Extract the (x, y) coordinate from the center of the cell holding the provided text.  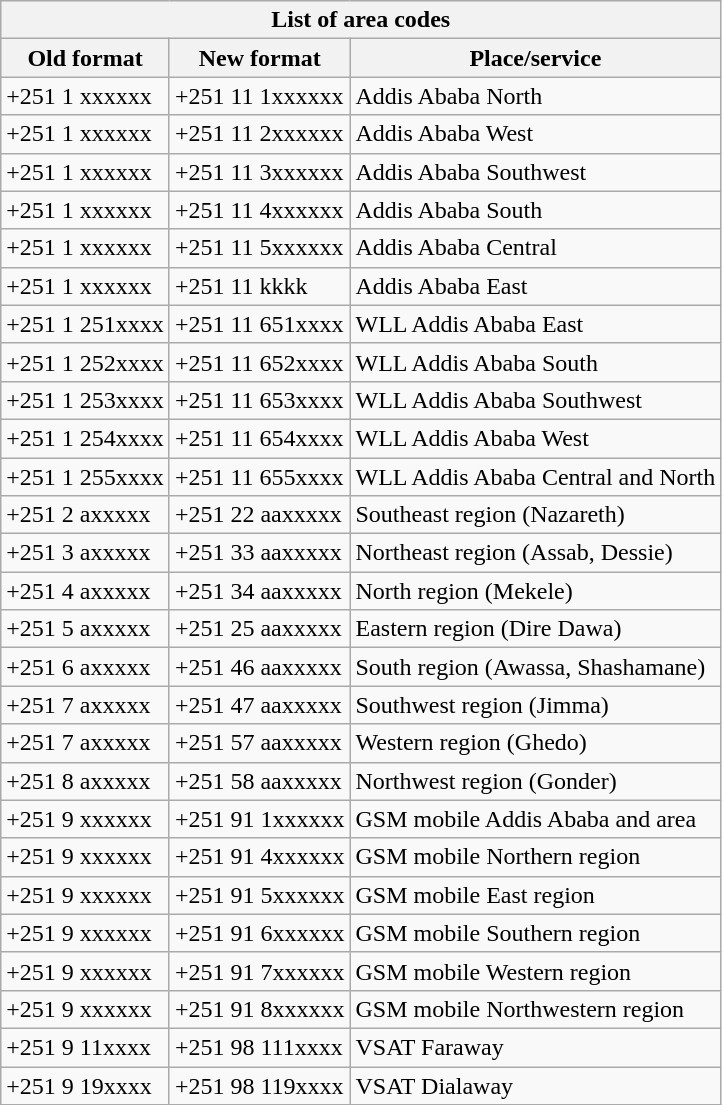
New format (260, 58)
WLL Addis Ababa Southwest (536, 400)
GSM mobile East region (536, 895)
+251 11 1xxxxxx (260, 96)
+251 1 253xxxx (86, 400)
+251 11 2xxxxxx (260, 134)
+251 98 111xxxx (260, 1047)
+251 6 axxxxx (86, 667)
+251 1 252xxxx (86, 362)
+251 98 119xxxx (260, 1085)
+251 11 5xxxxxx (260, 248)
Northeast region (Assab, Dessie) (536, 553)
+251 11 655xxxx (260, 477)
+251 11 652xxxx (260, 362)
+251 91 6xxxxxx (260, 933)
GSM mobile Southern region (536, 933)
Southeast region (Nazareth) (536, 515)
+251 3 axxxxx (86, 553)
WLL Addis Ababa Central and North (536, 477)
GSM mobile Northern region (536, 857)
GSM mobile Western region (536, 971)
+251 4 axxxxx (86, 591)
+251 91 7xxxxxx (260, 971)
+251 9 11xxxx (86, 1047)
+251 25 aaxxxxx (260, 629)
+251 33 aaxxxxx (260, 553)
North region (Mekele) (536, 591)
+251 2 axxxxx (86, 515)
+251 57 aaxxxxx (260, 743)
Addis Ababa Southwest (536, 172)
+251 11 654xxxx (260, 438)
WLL Addis Ababa West (536, 438)
+251 46 aaxxxxx (260, 667)
Old format (86, 58)
Northwest region (Gonder) (536, 781)
Addis Ababa South (536, 210)
+251 1 255xxxx (86, 477)
+251 8 axxxxx (86, 781)
+251 11 653xxxx (260, 400)
+251 5 axxxxx (86, 629)
Addis Ababa North (536, 96)
List of area codes (361, 20)
Addis Ababa East (536, 286)
WLL Addis Ababa South (536, 362)
GSM mobile Addis Ababa and area (536, 819)
+251 11 651xxxx (260, 324)
+251 1 251xxxx (86, 324)
+251 91 5xxxxxx (260, 895)
Addis Ababa Central (536, 248)
WLL Addis Ababa East (536, 324)
+251 22 aaxxxxx (260, 515)
Eastern region (Dire Dawa) (536, 629)
+251 1 254xxxx (86, 438)
+251 9 19xxxx (86, 1085)
VSAT Faraway (536, 1047)
South region (Awassa, Shashamane) (536, 667)
Addis Ababa West (536, 134)
VSAT Dialaway (536, 1085)
GSM mobile Northwestern region (536, 1009)
+251 34 aaxxxxx (260, 591)
+251 91 8xxxxxx (260, 1009)
Place/service (536, 58)
Southwest region (Jimma) (536, 705)
+251 11 3xxxxxx (260, 172)
+251 91 4xxxxxx (260, 857)
Western region (Ghedo) (536, 743)
+251 58 aaxxxxx (260, 781)
+251 11 kkkk (260, 286)
+251 47 aaxxxxx (260, 705)
+251 91 1xxxxxx (260, 819)
+251 11 4xxxxxx (260, 210)
